Return the (x, y) coordinate for the center point of the cell that contains the specified text.  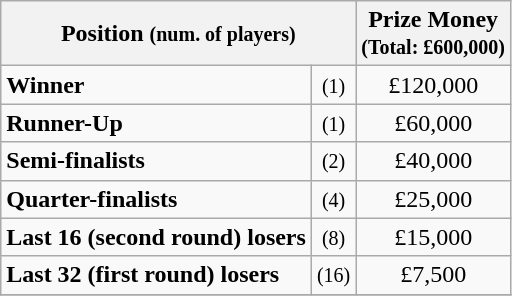
(8) (333, 237)
(16) (333, 275)
Quarter-finalists (156, 199)
£40,000 (434, 161)
Winner (156, 85)
Semi-finalists (156, 161)
Last 16 (second round) losers (156, 237)
(4) (333, 199)
£15,000 (434, 237)
Runner-Up (156, 123)
Position (num. of players) (178, 34)
Last 32 (first round) losers (156, 275)
£7,500 (434, 275)
£120,000 (434, 85)
(2) (333, 161)
Prize Money(Total: £600,000) (434, 34)
£60,000 (434, 123)
£25,000 (434, 199)
